Return the (x, y) coordinate for the center point of the cell that contains the specified text.  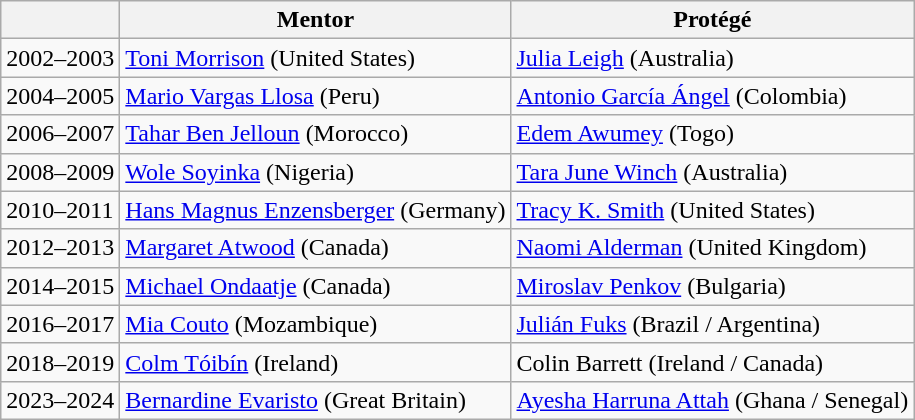
Protégé (712, 20)
2010–2011 (60, 210)
Ayesha Harruna Attah (Ghana / Senegal) (712, 400)
Tahar Ben Jelloun (Morocco) (316, 134)
Mentor (316, 20)
Hans Magnus Enzensberger (Germany) (316, 210)
Michael Ondaatje (Canada) (316, 286)
Tara June Winch (Australia) (712, 172)
2018–2019 (60, 362)
Julián Fuks (Brazil / Argentina) (712, 324)
Mia Couto (Mozambique) (316, 324)
Julia Leigh (Australia) (712, 58)
2008–2009 (60, 172)
Colm Tóibín (Ireland) (316, 362)
Edem Awumey (Togo) (712, 134)
Tracy K. Smith (United States) (712, 210)
Wole Soyinka (Nigeria) (316, 172)
2012–2013 (60, 248)
Margaret Atwood (Canada) (316, 248)
Antonio García Ángel (Colombia) (712, 96)
Toni Morrison (United States) (316, 58)
2004–2005 (60, 96)
2014–2015 (60, 286)
Bernardine Evaristo (Great Britain) (316, 400)
2002–2003 (60, 58)
Colin Barrett (Ireland / Canada) (712, 362)
2016–2017 (60, 324)
2023–2024 (60, 400)
Mario Vargas Llosa (Peru) (316, 96)
Miroslav Penkov (Bulgaria) (712, 286)
2006–2007 (60, 134)
Naomi Alderman (United Kingdom) (712, 248)
